Identify which cell holds the provided text, then report its [x, y] central coordinate. 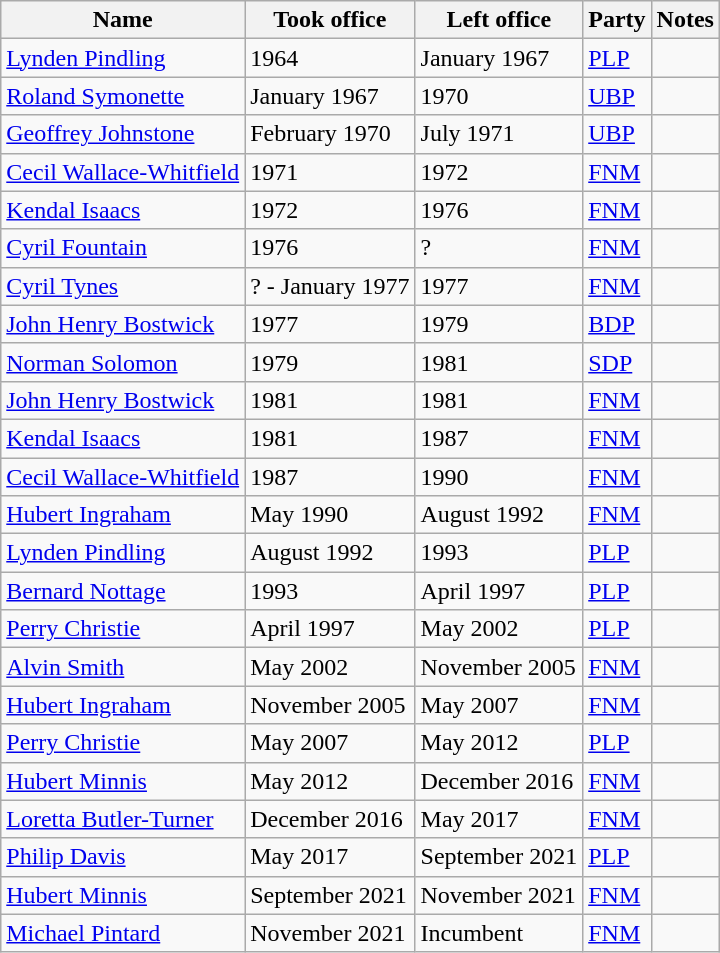
Cyril Tynes [123, 286]
Norman Solomon [123, 362]
Bernard Nottage [123, 591]
SDP [617, 362]
Party [617, 20]
BDP [617, 324]
Loretta Butler-Turner [123, 819]
July 1971 [499, 134]
Name [123, 20]
Left office [499, 20]
Cyril Fountain [123, 248]
Took office [330, 20]
Philip Davis [123, 857]
Incumbent [499, 933]
Roland Symonette [123, 96]
? [499, 248]
Michael Pintard [123, 933]
? - January 1977 [330, 286]
1970 [499, 96]
1964 [330, 58]
Alvin Smith [123, 667]
Notes [685, 20]
1990 [499, 477]
May 1990 [330, 515]
February 1970 [330, 134]
Geoffrey Johnstone [123, 134]
1971 [330, 172]
